Determine the [X, Y] coordinate at the center of the cell enclosing the given text.  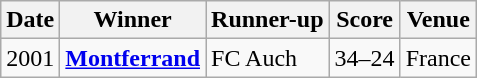
Venue [438, 20]
34–24 [364, 58]
Montferrand [133, 58]
Date [30, 20]
Score [364, 20]
2001 [30, 58]
France [438, 58]
Winner [133, 20]
Runner-up [268, 20]
FC Auch [268, 58]
